Return the [x, y] coordinate for the center point of the cell that contains the specified text.  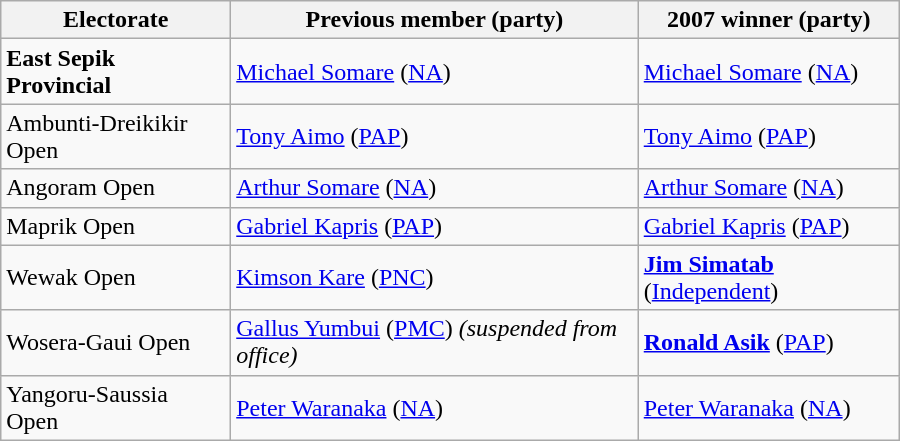
Gallus Yumbui (PMC) (suspended from office) [435, 342]
Ambunti-Dreikikir Open [116, 136]
Electorate [116, 20]
Ronald Asik (PAP) [768, 342]
Angoram Open [116, 188]
Wewak Open [116, 278]
Maprik Open [116, 226]
Wosera-Gaui Open [116, 342]
2007 winner (party) [768, 20]
Previous member (party) [435, 20]
East Sepik Provincial [116, 72]
Kimson Kare (PNC) [435, 278]
Yangoru-Saussia Open [116, 408]
Jim Simatab (Independent) [768, 278]
